Output the (X, Y) coordinate of the center of the cell containing the given text.  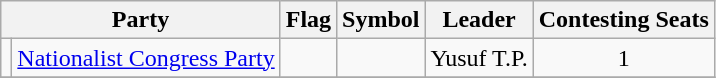
Symbol (381, 20)
1 (624, 58)
Nationalist Congress Party (146, 58)
Leader (479, 20)
Party (140, 20)
Flag (308, 20)
Yusuf T.P. (479, 58)
Contesting Seats (624, 20)
